Detect which cell encompasses the target text, then output its [X, Y] center coordinate. 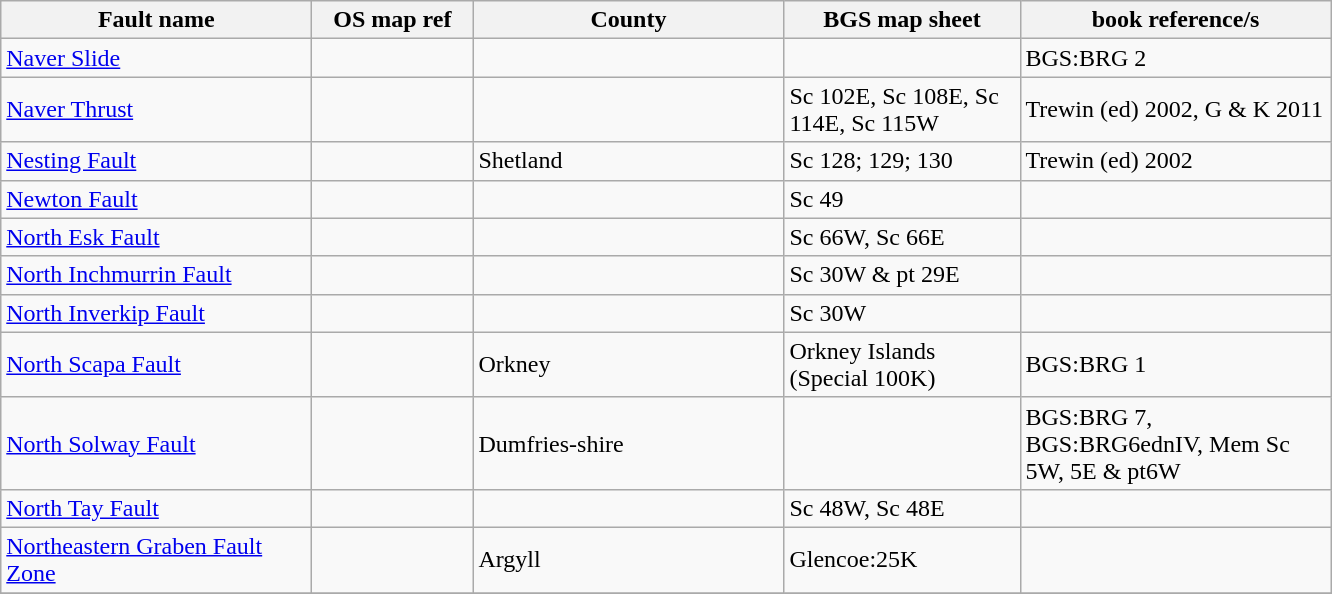
Orkney Islands (Special 100K) [902, 364]
book reference/s [1176, 20]
Dumfries-shire [628, 443]
Glencoe:25K [902, 560]
Naver Thrust [156, 110]
BGS map sheet [902, 20]
Trewin (ed) 2002 [1176, 161]
North Inverkip Fault [156, 313]
Newton Fault [156, 199]
Argyll [628, 560]
Orkney [628, 364]
Naver Slide [156, 58]
North Esk Fault [156, 237]
Northeastern Graben Fault Zone [156, 560]
North Scapa Fault [156, 364]
Sc 30W & pt 29E [902, 275]
OS map ref [392, 20]
Shetland [628, 161]
Sc 102E, Sc 108E, Sc 114E, Sc 115W [902, 110]
County [628, 20]
Sc 48W, Sc 48E [902, 508]
Trewin (ed) 2002, G & K 2011 [1176, 110]
North Solway Fault [156, 443]
Nesting Fault [156, 161]
Sc 66W, Sc 66E [902, 237]
BGS:BRG 7, BGS:BRG6ednIV, Mem Sc 5W, 5E & pt6W [1176, 443]
North Tay Fault [156, 508]
BGS:BRG 1 [1176, 364]
BGS:BRG 2 [1176, 58]
Sc 128; 129; 130 [902, 161]
Sc 30W [902, 313]
Fault name [156, 20]
Sc 49 [902, 199]
North Inchmurrin Fault [156, 275]
